Return [x, y] of the center of cell containing provided text 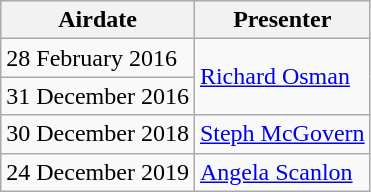
Presenter [282, 20]
24 December 2019 [98, 172]
Richard Osman [282, 77]
Angela Scanlon [282, 172]
30 December 2018 [98, 134]
Steph McGovern [282, 134]
28 February 2016 [98, 58]
Airdate [98, 20]
31 December 2016 [98, 96]
